Pinpoint the cell where the given text exists, returning its [x, y] midpoint coordinate. 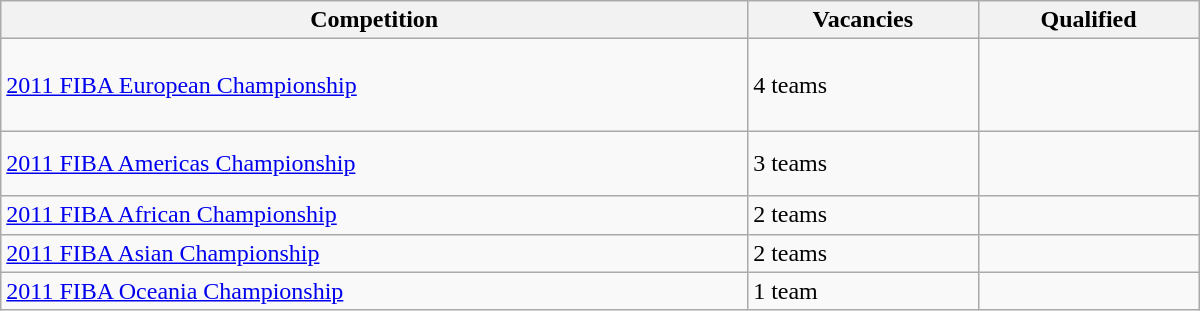
4 teams [863, 85]
Qualified [1088, 20]
2011 FIBA African Championship [374, 215]
Competition [374, 20]
2011 FIBA Asian Championship [374, 253]
2011 FIBA European Championship [374, 85]
Vacancies [863, 20]
3 teams [863, 164]
1 team [863, 291]
2011 FIBA Americas Championship [374, 164]
2011 FIBA Oceania Championship [374, 291]
